Search for the cell housing the specified text and yield its (x, y) center coordinate. 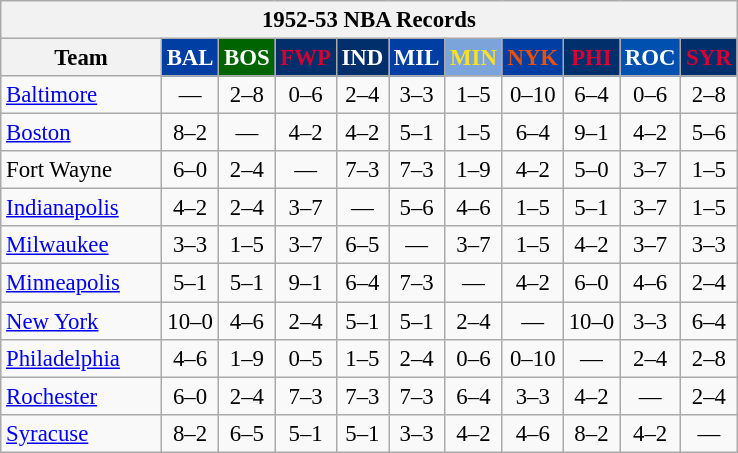
ROC (650, 58)
1952-53 NBA Records (369, 20)
Philadelphia (82, 358)
Baltimore (82, 95)
BOS (247, 58)
MIL (417, 58)
PHI (591, 58)
0–5 (306, 358)
Fort Wayne (82, 170)
MIN (474, 58)
Boston (82, 133)
NYK (532, 58)
Syracuse (82, 433)
Milwaukee (82, 245)
Rochester (82, 396)
Indianapolis (82, 208)
Team (82, 58)
SYR (709, 58)
New York (82, 321)
Minneapolis (82, 283)
5–0 (591, 170)
FWP (306, 58)
IND (362, 58)
BAL (190, 58)
